Capture the cell that displays the provided text and extract its [x, y] central coordinate. 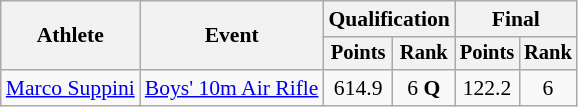
6 [548, 88]
Marco Suppini [70, 88]
Final [516, 19]
Boys' 10m Air Rifle [232, 88]
Qualification [390, 19]
Athlete [70, 36]
122.2 [487, 88]
614.9 [358, 88]
6 Q [424, 88]
Event [232, 36]
